Search for the cell housing the specified text and yield its [x, y] center coordinate. 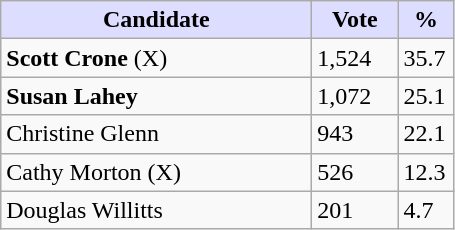
35.7 [426, 58]
4.7 [426, 210]
943 [355, 134]
Susan Lahey [156, 96]
Scott Crone (X) [156, 58]
Christine Glenn [156, 134]
Douglas Willitts [156, 210]
1,072 [355, 96]
% [426, 20]
Cathy Morton (X) [156, 172]
12.3 [426, 172]
Candidate [156, 20]
526 [355, 172]
22.1 [426, 134]
201 [355, 210]
1,524 [355, 58]
25.1 [426, 96]
Vote [355, 20]
